Find where the given text appears and provide that cell's center as [x, y] coordinate. 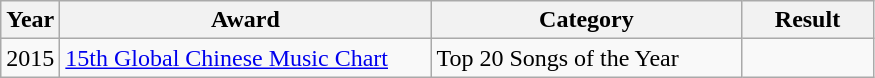
Category [586, 20]
15th Global Chinese Music Chart [246, 58]
Result [808, 20]
Top 20 Songs of the Year [586, 58]
Award [246, 20]
2015 [30, 58]
Year [30, 20]
